Determine the [X, Y] coordinate at the center of the cell enclosing the given text.  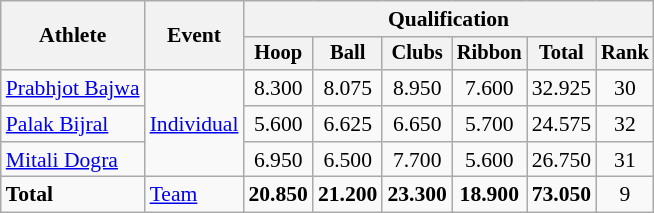
7.600 [490, 88]
26.750 [562, 160]
8.300 [278, 88]
6.500 [348, 160]
Team [194, 195]
Palak Bijral [73, 124]
32.925 [562, 88]
30 [625, 88]
Ribbon [490, 54]
23.300 [416, 195]
Clubs [416, 54]
31 [625, 160]
8.950 [416, 88]
Rank [625, 54]
9 [625, 195]
73.050 [562, 195]
32 [625, 124]
Event [194, 36]
Qualification [448, 19]
Hoop [278, 54]
20.850 [278, 195]
8.075 [348, 88]
6.950 [278, 160]
Ball [348, 54]
21.200 [348, 195]
7.700 [416, 160]
18.900 [490, 195]
Athlete [73, 36]
6.625 [348, 124]
Prabhjot Bajwa [73, 88]
Mitali Dogra [73, 160]
24.575 [562, 124]
5.700 [490, 124]
Individual [194, 124]
6.650 [416, 124]
